Determine the (x, y) coordinate at the center of the cell enclosing the given text.  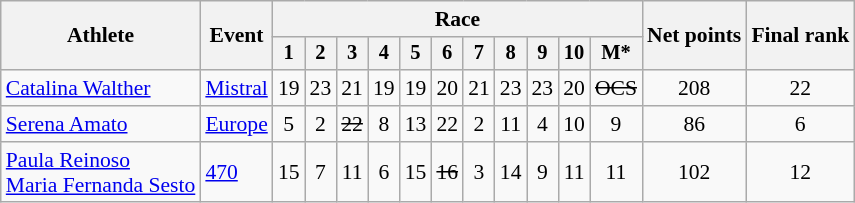
Event (236, 36)
86 (694, 124)
470 (236, 172)
OCS (616, 88)
Net points (694, 36)
Serena Amato (101, 124)
Paula ReinosoMaria Fernanda Sesto (101, 172)
Race (458, 19)
Mistral (236, 88)
Catalina Walther (101, 88)
12 (800, 172)
102 (694, 172)
Europe (236, 124)
Final rank (800, 36)
Athlete (101, 36)
13 (416, 124)
1 (289, 54)
16 (447, 172)
M* (616, 54)
14 (511, 172)
208 (694, 88)
